For the text-containing cell, return its midpoint in (x, y) coordinate format. 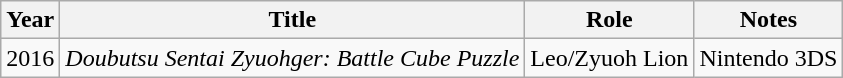
Doubutsu Sentai Zyuohger: Battle Cube Puzzle (292, 58)
Notes (768, 20)
Leo/Zyuoh Lion (610, 58)
Title (292, 20)
Year (30, 20)
Role (610, 20)
2016 (30, 58)
Nintendo 3DS (768, 58)
